Scan for the cell matching the given text and deliver its [x, y] coordinate at center. 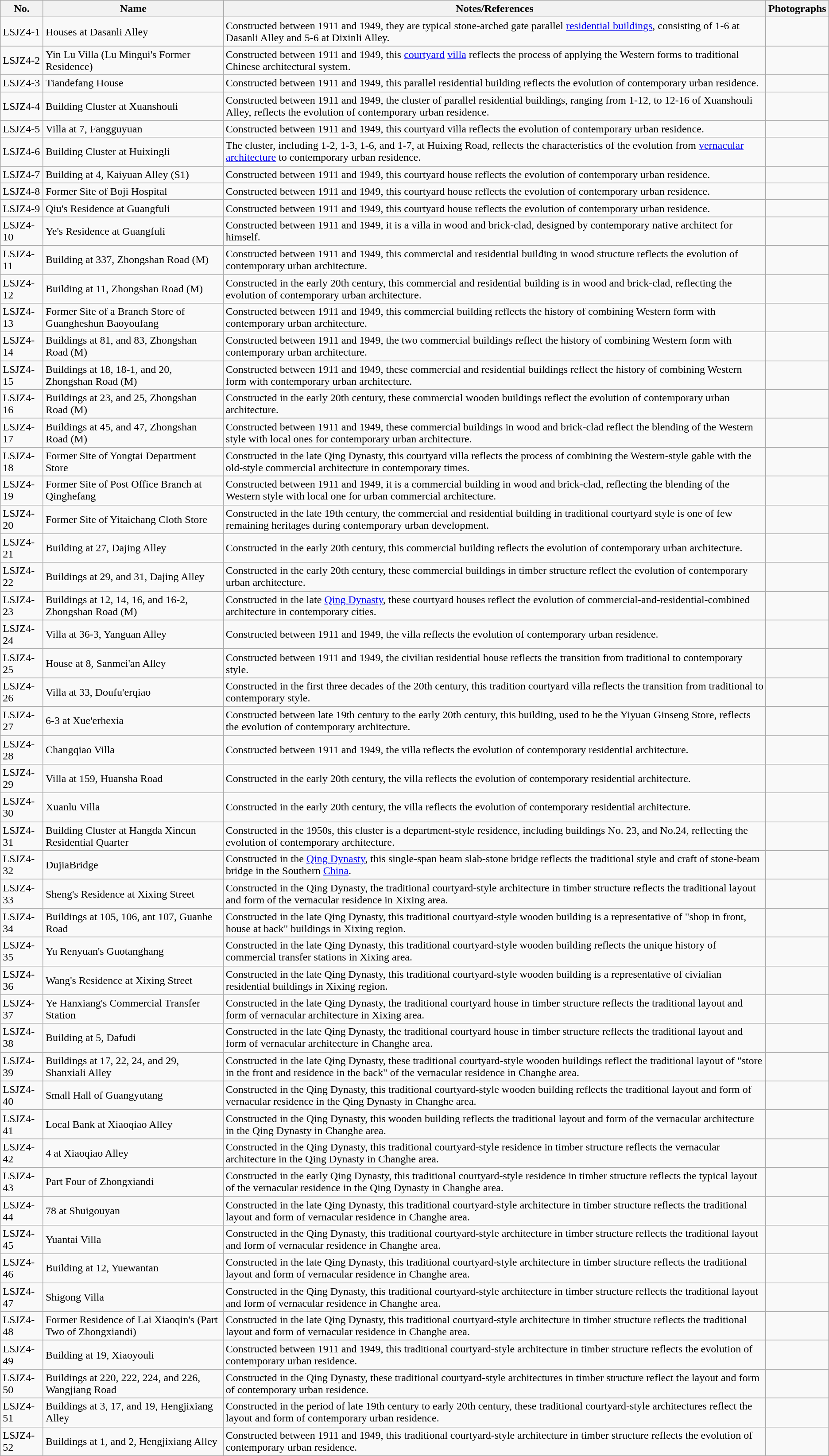
Constructed between 1911 and 1949, the villa reflects the evolution of contemporary residential architecture. [494, 749]
Ye Hanxiang's Commercial Transfer Station [133, 1009]
No. [22, 9]
Buildings at 220, 222, 224, and 226, Wangjiang Road [133, 1383]
LSJZ4-6 [22, 151]
LSJZ4-38 [22, 1038]
LSJZ4-27 [22, 721]
Houses at Dasanli Alley [133, 32]
Buildings at 81, and 83, Zhongshan Road (M) [133, 346]
LSJZ4-24 [22, 634]
LSJZ4-7 [22, 174]
Buildings at 45, and 47, Zhongshan Road (M) [133, 433]
Building at 5, Dafudi [133, 1038]
Constructed in the early 20th century, these commercial buildings in timber structure reflect the evolution of contemporary urban architecture. [494, 577]
Buildings at 29, and 31, Dajing Alley [133, 577]
Constructed in the early 20th century, this commercial building reflects the evolution of contemporary urban architecture. [494, 548]
Former Site of Yitaichang Cloth Store [133, 519]
LSJZ4-40 [22, 1096]
Yu Renyuan's Guotanghang [133, 951]
Buildings at 17, 22, 24, and 29, Shanxiali Alley [133, 1066]
LSJZ4-37 [22, 1009]
LSJZ4-36 [22, 980]
LSJZ4-3 [22, 83]
LSJZ4-31 [22, 836]
Small Hall of Guangyutang [133, 1096]
Constructed between 1911 and 1949, this commercial building reflects the history of combining Western form with contemporary urban architecture. [494, 318]
LSJZ4-15 [22, 376]
Constructed between 1911 and 1949, the villa reflects the evolution of contemporary urban residence. [494, 634]
LSJZ4-47 [22, 1297]
Former Site of Yongtai Department Store [133, 461]
Building at 11, Zhongshan Road (M) [133, 289]
Tiandefang House [133, 83]
Yin Lu Villa (Lu Mingui's Former Residence) [133, 60]
DujiaBridge [133, 865]
LSJZ4-25 [22, 663]
LSJZ4-32 [22, 865]
Building Cluster at Huixingli [133, 151]
Building Cluster at Hangda Xincun Residential Quarter [133, 836]
Buildings at 105, 106, ant 107, Guanhe Road [133, 923]
Former Site of Boji Hospital [133, 191]
LSJZ4-51 [22, 1413]
LSJZ4-45 [22, 1240]
LSJZ4-21 [22, 548]
Xuanlu Villa [133, 808]
Part Four of Zhongxiandi [133, 1181]
Constructed between 1911 and 1949, this parallel residential building reflects the evolution of contemporary urban residence. [494, 83]
LSJZ4-44 [22, 1211]
LSJZ4-52 [22, 1441]
LSJZ4-2 [22, 60]
LSJZ4-42 [22, 1153]
Building Cluster at Xuanshouli [133, 106]
Building at 19, Xiaoyouli [133, 1355]
Shigong Villa [133, 1297]
Building at 12, Yuewantan [133, 1268]
Villa at 36-3, Yanguan Alley [133, 634]
LSJZ4-50 [22, 1383]
LSJZ4-19 [22, 491]
LSJZ4-16 [22, 404]
LSJZ4-28 [22, 749]
Yuantai Villa [133, 1240]
Building at 4, Kaiyuan Alley (S1) [133, 174]
LSJZ4-10 [22, 231]
Constructed between 1911 and 1949, the two commercial buildings reflect the history of combining Western form with contemporary urban architecture. [494, 346]
78 at Shuigouyan [133, 1211]
Name [133, 9]
Constructed between 1911 and 1949, it is a villa in wood and brick-clad, designed by contemporary native architect for himself. [494, 231]
Buildings at 23, and 25, Zhongshan Road (M) [133, 404]
Building at 27, Dajing Alley [133, 548]
LSJZ4-5 [22, 129]
LSJZ4-43 [22, 1181]
Changqiao Villa [133, 749]
4 at Xiaoqiao Alley [133, 1153]
LSJZ4-18 [22, 461]
Qiu's Residence at Guangfuli [133, 208]
Villa at 159, Huansha Road [133, 778]
Building at 337, Zhongshan Road (M) [133, 259]
Former Site of Post Office Branch at Qinghefang [133, 491]
Ye's Residence at Guangfuli [133, 231]
Photographs [797, 9]
LSJZ4-23 [22, 606]
Former Site of a Branch Store of Guangheshun Baoyoufang [133, 318]
LSJZ4-49 [22, 1355]
LSJZ4-13 [22, 318]
Wang's Residence at Xixing Street [133, 980]
Constructed between 1911 and 1949, the civilian residential house reflects the transition from traditional to contemporary style. [494, 663]
LSJZ4-39 [22, 1066]
LSJZ4-9 [22, 208]
Former Residence of Lai Xiaoqin's (Part Two of Zhongxiandi) [133, 1326]
Buildings at 12, 14, 16, and 16-2, Zhongshan Road (M) [133, 606]
LSJZ4-30 [22, 808]
LSJZ4-26 [22, 692]
Notes/References [494, 9]
Constructed in the early 20th century, these commercial wooden buildings reflect the evolution of contemporary urban architecture. [494, 404]
LSJZ4-20 [22, 519]
LSJZ4-22 [22, 577]
Constructed between 1911 and 1949, this courtyard villa reflects the evolution of contemporary urban residence. [494, 129]
LSJZ4-48 [22, 1326]
LSJZ4-4 [22, 106]
Sheng's Residence at Xixing Street [133, 894]
LSJZ4-12 [22, 289]
Villa at 33, Doufu'erqiao [133, 692]
LSJZ4-14 [22, 346]
LSJZ4-41 [22, 1124]
LSJZ4-17 [22, 433]
LSJZ4-33 [22, 894]
LSJZ4-34 [22, 923]
Villa at 7, Fangguyuan [133, 129]
Buildings at 18, 18-1, and 20, Zhongshan Road (M) [133, 376]
Buildings at 3, 17, and 19, Hengjixiang Alley [133, 1413]
LSJZ4-35 [22, 951]
LSJZ4-29 [22, 778]
House at 8, Sanmei'an Alley [133, 663]
LSJZ4-11 [22, 259]
LSJZ4-46 [22, 1268]
Buildings at 1, and 2, Hengjixiang Alley [133, 1441]
LSJZ4-1 [22, 32]
Local Bank at Xiaoqiao Alley [133, 1124]
6-3 at Xue'erhexia [133, 721]
LSJZ4-8 [22, 191]
